Capture the cell that displays the provided text and extract its [X, Y] central coordinate. 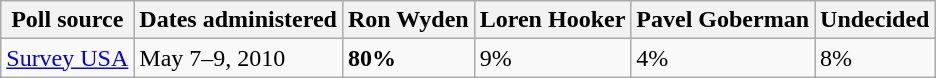
9% [552, 58]
Poll source [68, 20]
8% [875, 58]
Undecided [875, 20]
80% [408, 58]
4% [723, 58]
Loren Hooker [552, 20]
Survey USA [68, 58]
Pavel Goberman [723, 20]
Ron Wyden [408, 20]
Dates administered [238, 20]
May 7–9, 2010 [238, 58]
